Return [X, Y] of the center of cell containing provided text 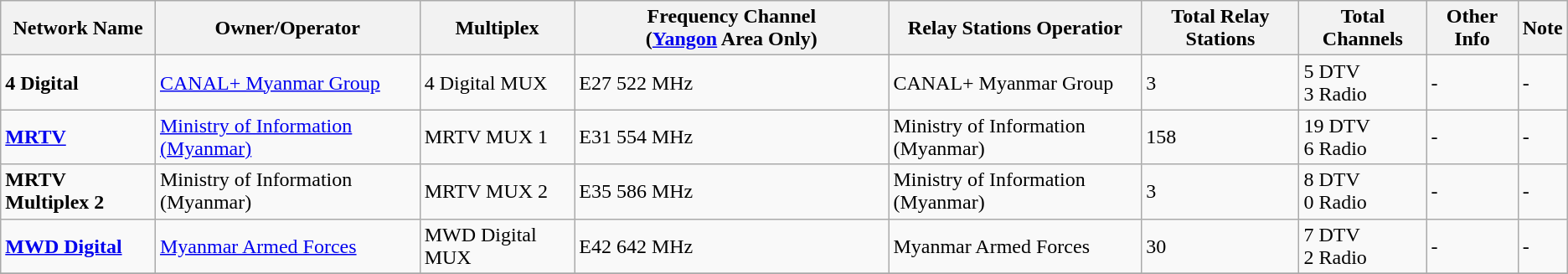
4 Digital MUX [498, 82]
Other Info [1473, 28]
MRTV Multiplex 2 [79, 191]
7 DTV 2 Radio [1363, 246]
E42 642 MHz [732, 246]
30 [1220, 246]
5 DTV 3 Radio [1363, 82]
Network Name [79, 28]
MRTV MUX 1 [498, 137]
MWD Digital MUX [498, 246]
Total Relay Stations [1220, 28]
4 Digital [79, 82]
E31 554 MHz [732, 137]
Frequency Channel (Yangon Area Only) [732, 28]
Multiplex [498, 28]
MRTV [79, 137]
MWD Digital [79, 246]
E27 522 MHz [732, 82]
Owner/Operator [287, 28]
19 DTV 6 Radio [1363, 137]
158 [1220, 137]
E35 586 MHz [732, 191]
Total Channels [1363, 28]
Relay Stations Operatior [1015, 28]
Note [1543, 28]
MRTV MUX 2 [498, 191]
8 DTV 0 Radio [1363, 191]
